Capture the cell that displays the provided text and extract its (x, y) central coordinate. 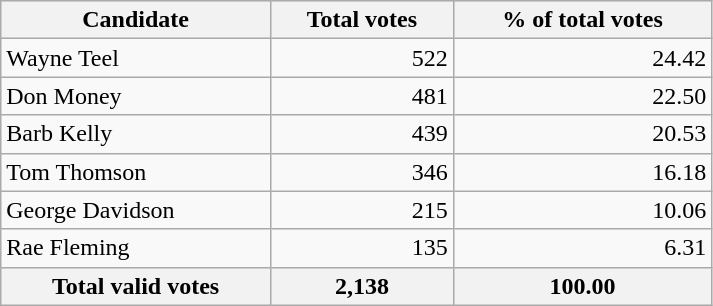
439 (362, 134)
135 (362, 248)
Total valid votes (136, 286)
215 (362, 210)
Tom Thomson (136, 172)
Don Money (136, 96)
10.06 (582, 210)
100.00 (582, 286)
22.50 (582, 96)
20.53 (582, 134)
2,138 (362, 286)
6.31 (582, 248)
Barb Kelly (136, 134)
346 (362, 172)
481 (362, 96)
24.42 (582, 58)
% of total votes (582, 20)
Candidate (136, 20)
16.18 (582, 172)
George Davidson (136, 210)
Total votes (362, 20)
Wayne Teel (136, 58)
522 (362, 58)
Rae Fleming (136, 248)
